Determine the (x, y) coordinate at the center of the cell enclosing the given text.  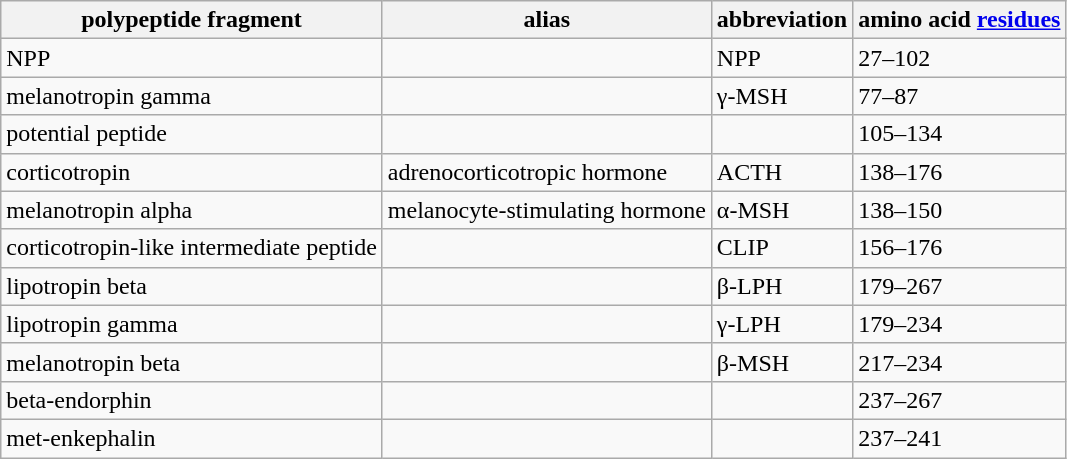
beta-endorphin (192, 400)
melanocyte-stimulating hormone (546, 210)
γ-LPH (782, 324)
77–87 (960, 96)
138–150 (960, 210)
polypeptide fragment (192, 20)
138–176 (960, 172)
237–267 (960, 400)
potential peptide (192, 134)
α-MSH (782, 210)
melanotropin beta (192, 362)
melanotropin alpha (192, 210)
179–267 (960, 286)
amino acid residues (960, 20)
β-MSH (782, 362)
105–134 (960, 134)
237–241 (960, 438)
corticotropin (192, 172)
met-enkephalin (192, 438)
abbreviation (782, 20)
lipotropin beta (192, 286)
melanotropin gamma (192, 96)
lipotropin gamma (192, 324)
179–234 (960, 324)
corticotropin-like intermediate peptide (192, 248)
156–176 (960, 248)
adrenocorticotropic hormone (546, 172)
CLIP (782, 248)
ACTH (782, 172)
27–102 (960, 58)
γ-MSH (782, 96)
β-LPH (782, 286)
217–234 (960, 362)
alias (546, 20)
